Provide the (x, y) coordinate of the cell's center where the given text is located.  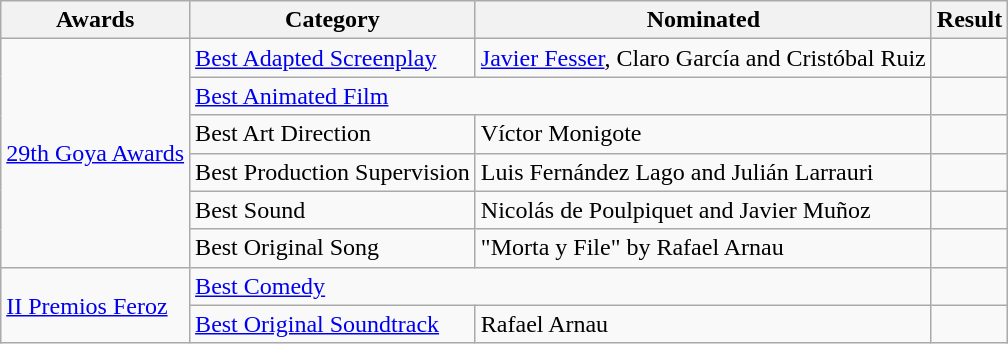
Luis Fernández Lago and Julián Larrauri (703, 172)
Best Art Direction (333, 134)
Best Original Song (333, 248)
Best Adapted Screenplay (333, 58)
Nicolás de Poulpiquet and Javier Muñoz (703, 210)
Best Animated Film (561, 96)
Result (969, 20)
"Morta y File" by Rafael Arnau (703, 248)
II Premios Feroz (96, 305)
29th Goya Awards (96, 153)
Best Sound (333, 210)
Best Production Supervision (333, 172)
Best Original Soundtrack (333, 324)
Category (333, 20)
Javier Fesser, Claro García and Cristóbal Ruiz (703, 58)
Nominated (703, 20)
Awards (96, 20)
Rafael Arnau (703, 324)
Víctor Monigote (703, 134)
Best Comedy (561, 286)
